Capture the cell that displays the provided text and extract its (X, Y) central coordinate. 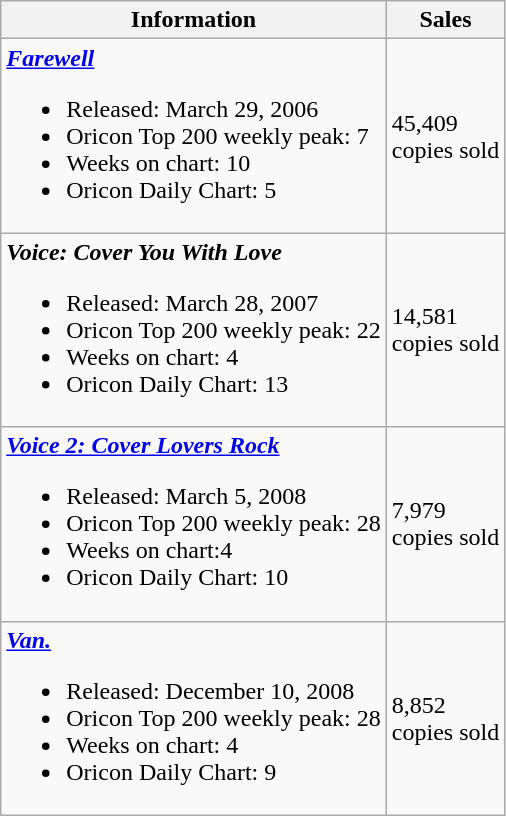
Sales (445, 20)
Voice 2: Cover Lovers RockReleased: March 5, 2008Oricon Top 200 weekly peak: 28Weeks on chart:4Oricon Daily Chart: 10 (194, 524)
14,581copies sold (445, 330)
45,409copies sold (445, 136)
Van.Released: December 10, 2008Oricon Top 200 weekly peak: 28Weeks on chart: 4Oricon Daily Chart: 9 (194, 718)
FarewellReleased: March 29, 2006Oricon Top 200 weekly peak: 7Weeks on chart: 10Oricon Daily Chart: 5 (194, 136)
7,979copies sold (445, 524)
Information (194, 20)
8,852copies sold (445, 718)
Voice: Cover You With LoveReleased: March 28, 2007Oricon Top 200 weekly peak: 22Weeks on chart: 4Oricon Daily Chart: 13 (194, 330)
